For the text-containing cell, return its midpoint in (X, Y) coordinate format. 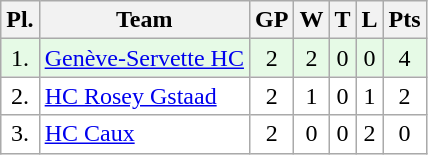
T (342, 20)
HC Caux (144, 134)
Pl. (20, 20)
Pts (404, 20)
Team (144, 20)
Genève-Servette HC (144, 58)
GP (271, 20)
4 (404, 58)
1. (20, 58)
2. (20, 96)
L (370, 20)
W (312, 20)
3. (20, 134)
HC Rosey Gstaad (144, 96)
